From the cell containing the given text, extract its center point as (x, y) coordinate. 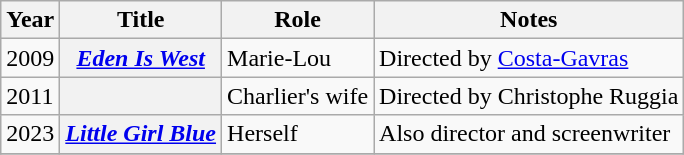
2023 (30, 134)
Directed by Christophe Ruggia (529, 96)
Little Girl Blue (141, 134)
Marie-Lou (298, 58)
Eden Is West (141, 58)
2009 (30, 58)
2011 (30, 96)
Notes (529, 20)
Also director and screenwriter (529, 134)
Role (298, 20)
Herself (298, 134)
Directed by Costa-Gavras (529, 58)
Charlier's wife (298, 96)
Title (141, 20)
Year (30, 20)
